Scan for the cell matching the given text and deliver its [X, Y] coordinate at center. 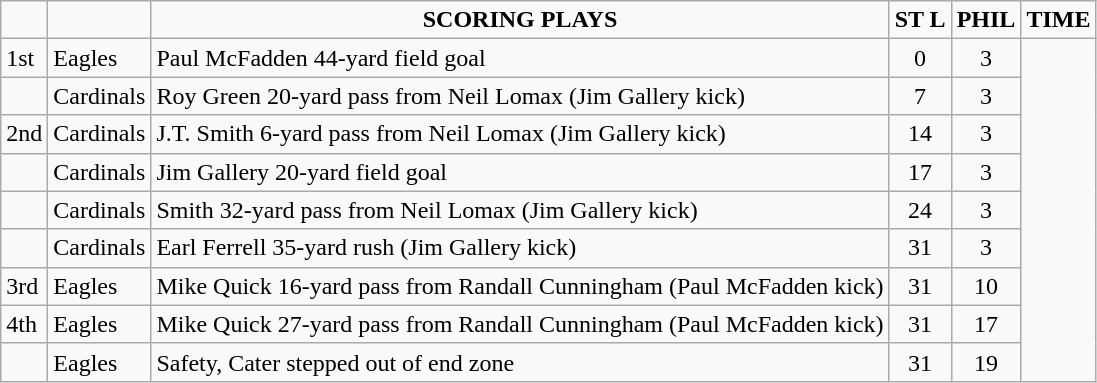
1st [24, 58]
3rd [24, 286]
Roy Green 20-yard pass from Neil Lomax (Jim Gallery kick) [520, 96]
J.T. Smith 6-yard pass from Neil Lomax (Jim Gallery kick) [520, 134]
4th [24, 324]
19 [986, 362]
Smith 32-yard pass from Neil Lomax (Jim Gallery kick) [520, 210]
Paul McFadden 44-yard field goal [520, 58]
7 [920, 96]
0 [920, 58]
PHIL [986, 20]
10 [986, 286]
SCORING PLAYS [520, 20]
Safety, Cater stepped out of end zone [520, 362]
Jim Gallery 20-yard field goal [520, 172]
24 [920, 210]
Mike Quick 16-yard pass from Randall Cunningham (Paul McFadden kick) [520, 286]
14 [920, 134]
ST L [920, 20]
Mike Quick 27-yard pass from Randall Cunningham (Paul McFadden kick) [520, 324]
Earl Ferrell 35-yard rush (Jim Gallery kick) [520, 248]
2nd [24, 134]
TIME [1058, 20]
